Search for the cell housing the specified text and yield its [X, Y] center coordinate. 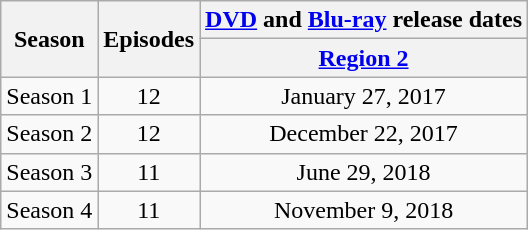
Region 2 [364, 58]
January 27, 2017 [364, 96]
June 29, 2018 [364, 172]
December 22, 2017 [364, 134]
Season [50, 39]
Season 2 [50, 134]
Episodes [149, 39]
November 9, 2018 [364, 210]
Season 4 [50, 210]
Season 1 [50, 96]
Season 3 [50, 172]
DVD and Blu-ray release dates [364, 20]
